From the cell containing the given text, extract its center point as (x, y) coordinate. 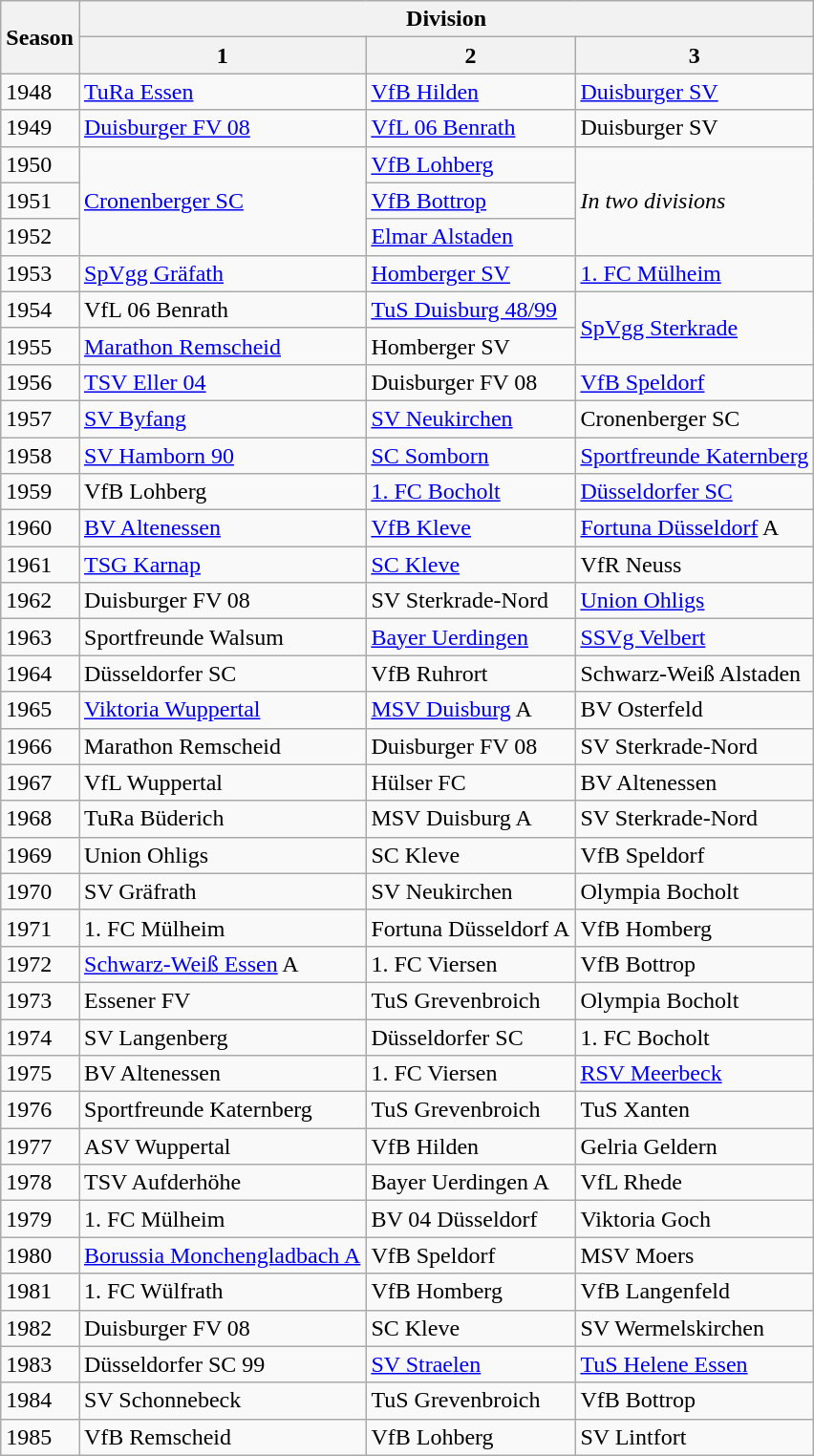
Bayer Uerdingen (470, 637)
1967 (40, 782)
In two divisions (695, 201)
1963 (40, 637)
SV Langenberg (222, 1037)
SpVgg Gräfath (222, 273)
1983 (40, 1364)
Düsseldorfer SC 99 (222, 1364)
RSV Meerbeck (695, 1074)
Borussia Monchengladbach A (222, 1255)
Sportfreunde Walsum (222, 637)
1971 (40, 928)
VfL Rhede (695, 1183)
Hülser FC (470, 782)
1957 (40, 418)
Elmar Alstaden (470, 237)
SV Lintfort (695, 1437)
1960 (40, 528)
1949 (40, 128)
1952 (40, 237)
1 (222, 55)
1965 (40, 710)
1978 (40, 1183)
TSG Karnap (222, 565)
VfB Ruhrort (470, 674)
SV Schonnebeck (222, 1401)
1980 (40, 1255)
SSVg Velbert (695, 637)
1962 (40, 601)
SV Byfang (222, 418)
VfB Kleve (470, 528)
1959 (40, 492)
1969 (40, 855)
1981 (40, 1292)
Season (40, 37)
SpVgg Sterkrade (695, 328)
SV Wermelskirchen (695, 1328)
1953 (40, 273)
Schwarz-Weiß Alstaden (695, 674)
1948 (40, 92)
TuRa Büderich (222, 819)
1968 (40, 819)
TuRa Essen (222, 92)
1972 (40, 964)
1950 (40, 164)
1970 (40, 891)
Gelria Geldern (695, 1146)
1974 (40, 1037)
1977 (40, 1146)
Division (445, 19)
Schwarz-Weiß Essen A (222, 964)
Bayer Uerdingen A (470, 1183)
1975 (40, 1074)
2 (470, 55)
TuS Helene Essen (695, 1364)
SC Somborn (470, 456)
TuS Duisburg 48/99 (470, 310)
Essener FV (222, 1000)
TuS Xanten (695, 1110)
1985 (40, 1437)
TSV Eller 04 (222, 382)
1976 (40, 1110)
1956 (40, 382)
1964 (40, 674)
VfR Neuss (695, 565)
VfL Wuppertal (222, 782)
1951 (40, 201)
VfB Langenfeld (695, 1292)
VfB Remscheid (222, 1437)
1958 (40, 456)
MSV Moers (695, 1255)
Viktoria Wuppertal (222, 710)
SV Straelen (470, 1364)
BV Osterfeld (695, 710)
1954 (40, 310)
ASV Wuppertal (222, 1146)
3 (695, 55)
Viktoria Goch (695, 1219)
SV Hamborn 90 (222, 456)
1979 (40, 1219)
1982 (40, 1328)
1973 (40, 1000)
1961 (40, 565)
1. FC Wülfrath (222, 1292)
BV 04 Düsseldorf (470, 1219)
1984 (40, 1401)
1966 (40, 746)
SV Gräfrath (222, 891)
TSV Aufderhöhe (222, 1183)
1955 (40, 346)
